Scan for the cell matching the given text and deliver its (x, y) coordinate at center. 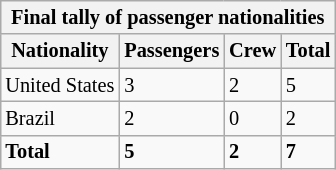
Crew (252, 51)
United States (60, 85)
3 (172, 85)
Brazil (60, 119)
7 (308, 152)
Nationality (60, 51)
0 (252, 119)
Final tally of passenger nationalities (168, 18)
Passengers (172, 51)
